Scan for the cell matching the given text and deliver its (x, y) coordinate at center. 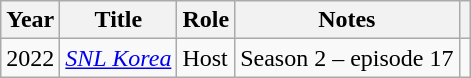
Title (118, 20)
Notes (347, 20)
2022 (30, 58)
Season 2 – episode 17 (347, 58)
Role (206, 20)
Host (206, 58)
Year (30, 20)
SNL Korea (118, 58)
